Determine the (X, Y) coordinate at the center of the cell enclosing the given text.  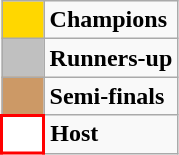
Champions (111, 20)
Host (111, 134)
Runners-up (111, 58)
Semi-finals (111, 96)
